Scan for the cell matching the given text and deliver its (x, y) coordinate at center. 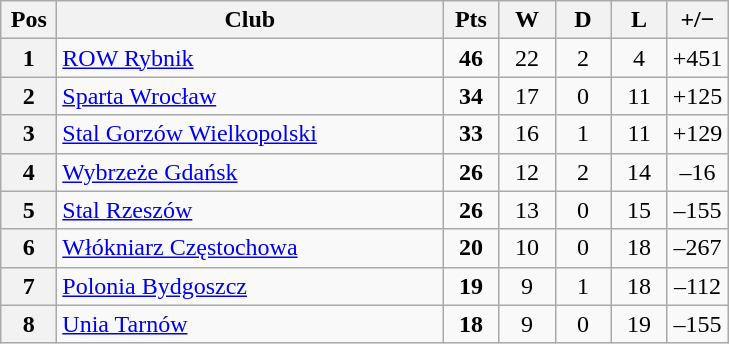
Unia Tarnów (250, 324)
17 (527, 96)
10 (527, 248)
Polonia Bydgoszcz (250, 286)
–112 (698, 286)
Stal Rzeszów (250, 210)
33 (471, 134)
–267 (698, 248)
15 (639, 210)
12 (527, 172)
13 (527, 210)
7 (29, 286)
3 (29, 134)
–16 (698, 172)
W (527, 20)
Wybrzeże Gdańsk (250, 172)
Club (250, 20)
+125 (698, 96)
Pts (471, 20)
Sparta Wrocław (250, 96)
16 (527, 134)
46 (471, 58)
+/− (698, 20)
6 (29, 248)
+129 (698, 134)
14 (639, 172)
Stal Gorzów Wielkopolski (250, 134)
20 (471, 248)
8 (29, 324)
22 (527, 58)
Pos (29, 20)
Włókniarz Częstochowa (250, 248)
D (583, 20)
L (639, 20)
ROW Rybnik (250, 58)
5 (29, 210)
+451 (698, 58)
34 (471, 96)
